Scan for the cell matching the given text and deliver its [X, Y] coordinate at center. 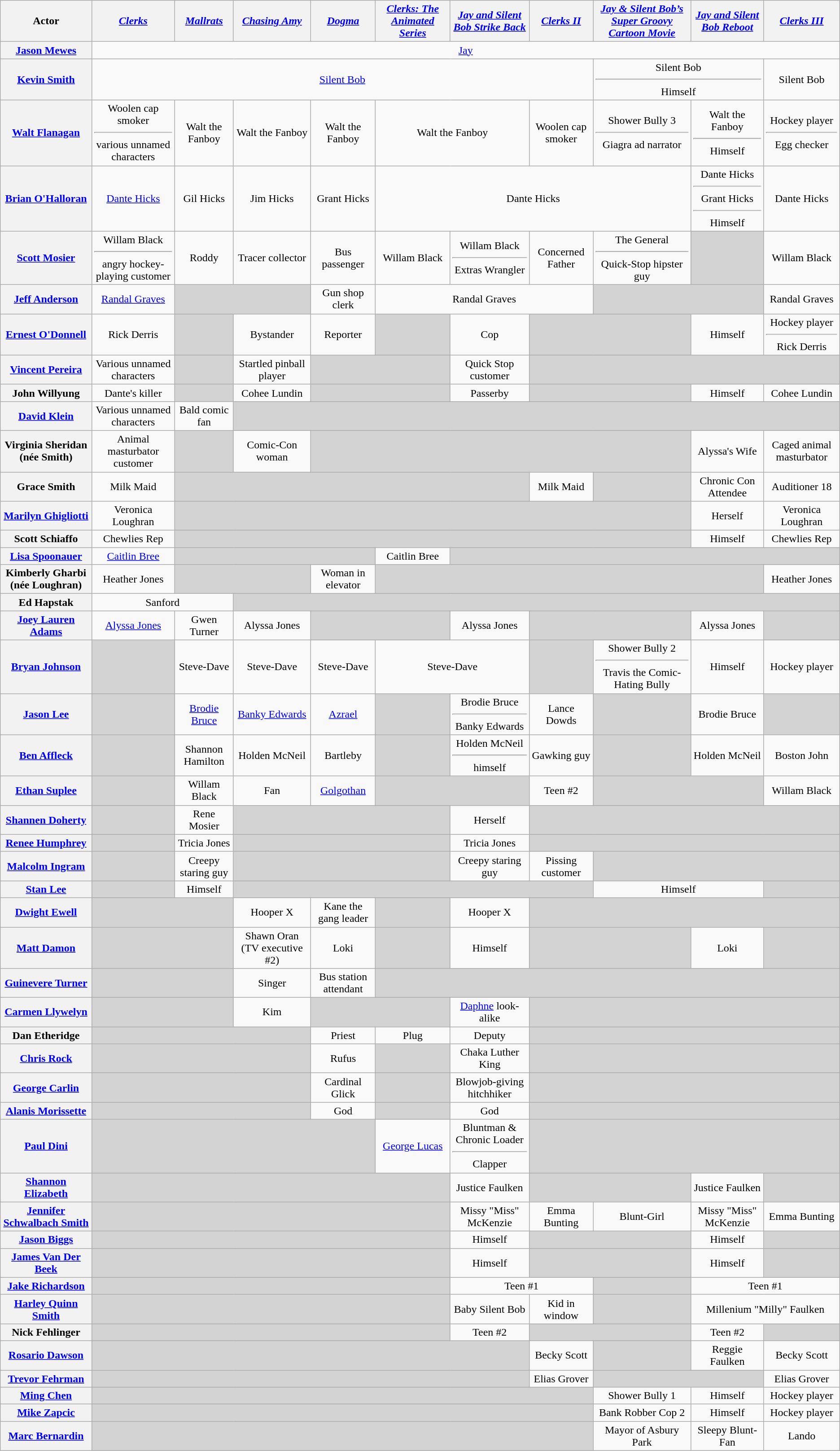
Sanford [162, 602]
Tracer collector [272, 258]
Lance Dowds [561, 714]
Vincent Pereira [46, 370]
Bryan Johnson [46, 667]
Dan Etheridge [46, 1035]
Brian O'Halloran [46, 198]
Shower Bully 2Travis the Comic-Hating Bully [642, 667]
Shannen Doherty [46, 820]
Guinevere Turner [46, 983]
Jennifer Schwalbach Smith [46, 1216]
Clerks: The Animated Series [413, 21]
Kimberly Gharbi (née Loughran) [46, 579]
Holden McNeilhimself [490, 755]
Matt Damon [46, 948]
Ben Affleck [46, 755]
Cardinal Glick [343, 1088]
Chronic Con Attendee [727, 487]
Kim [272, 1013]
Golgothan [343, 791]
Daphne look-alike [490, 1013]
Trevor Fehrman [46, 1378]
Willam BlackExtras Wrangler [490, 258]
Dwight Ewell [46, 912]
Chaka Luther King [490, 1058]
Blowjob-giving hitchhiker [490, 1088]
Sleepy Blunt-Fan [727, 1436]
Rene Mosier [204, 820]
Bluntman & Chronic LoaderClapper [490, 1146]
Joey Lauren Adams [46, 626]
Shannon Elizabeth [46, 1188]
Reporter [343, 334]
Shannon Hamilton [204, 755]
Passerby [490, 393]
The GeneralQuick-Stop hipster guy [642, 258]
Nick Fehlinger [46, 1332]
Clerks [133, 21]
Actor [46, 21]
Brodie BruceBanky Edwards [490, 714]
Hockey playerEgg checker [801, 133]
Mallrats [204, 21]
Marc Bernardin [46, 1436]
Virginia Sheridan (née Smith) [46, 451]
Quick Stop customer [490, 370]
Jason Mewes [46, 50]
Harley Quinn Smith [46, 1309]
Hockey playerRick Derris [801, 334]
Dante HicksGrant HicksHimself [727, 198]
George Lucas [413, 1146]
Alanis Morissette [46, 1111]
Millenium "Milly" Faulken [766, 1309]
Shower Bully 3Giagra ad narrator [642, 133]
Bystander [272, 334]
Ming Chen [46, 1396]
Jason Lee [46, 714]
Plug [413, 1035]
Baby Silent Bob [490, 1309]
Ernest O'Donnell [46, 334]
Renee Humphrey [46, 843]
Woolen cap smokervarious unnamed characters [133, 133]
David Klein [46, 416]
Shower Bully 1 [642, 1396]
Malcolm Ingram [46, 866]
Jeff Anderson [46, 299]
Shawn Oran (TV executive #2) [272, 948]
Clerks II [561, 21]
Blunt-Girl [642, 1216]
Boston John [801, 755]
Startled pinball player [272, 370]
James Van Der Beek [46, 1263]
Kid in window [561, 1309]
Bald comic fan [204, 416]
Jay and Silent Bob Strike Back [490, 21]
Jay [466, 50]
Bartleby [343, 755]
John Willyung [46, 393]
Rufus [343, 1058]
Jay & Silent Bob’s Super Groovy Cartoon Movie [642, 21]
Animal masturbator customer [133, 451]
Fan [272, 791]
Singer [272, 983]
Chasing Amy [272, 21]
Priest [343, 1035]
Walt the FanboyHimself [727, 133]
Mayor of Asbury Park [642, 1436]
Roddy [204, 258]
Gwen Turner [204, 626]
Concerned Father [561, 258]
Deputy [490, 1035]
Marilyn Ghigliotti [46, 516]
Carmen Llywelyn [46, 1013]
Chris Rock [46, 1058]
Rick Derris [133, 334]
Woman in elevator [343, 579]
Pissing customer [561, 866]
Azrael [343, 714]
Scott Mosier [46, 258]
Alyssa's Wife [727, 451]
Caged animal masturbator [801, 451]
Jason Biggs [46, 1240]
Lando [801, 1436]
Ed Hapstak [46, 602]
Kevin Smith [46, 79]
Gun shop clerk [343, 299]
Rosario Dawson [46, 1355]
Banky Edwards [272, 714]
Dogma [343, 21]
Auditioner 18 [801, 487]
Dante's killer [133, 393]
Grant Hicks [343, 198]
Jim Hicks [272, 198]
Bus passenger [343, 258]
Gil Hicks [204, 198]
Stan Lee [46, 889]
Jay and Silent Bob Reboot [727, 21]
Walt Flanagan [46, 133]
Gawking guy [561, 755]
Bus station attendant [343, 983]
Kane the gang leader [343, 912]
Lisa Spoonauer [46, 556]
Paul Dini [46, 1146]
Reggie Faulken [727, 1355]
Jake Richardson [46, 1286]
Mike Zapcic [46, 1413]
Bank Robber Cop 2 [642, 1413]
Grace Smith [46, 487]
Willam Blackangry hockey-playing customer [133, 258]
Cop [490, 334]
Silent BobHimself [678, 79]
Clerks III [801, 21]
Comic-Con woman [272, 451]
Woolen cap smoker [561, 133]
George Carlin [46, 1088]
Scott Schiaffo [46, 539]
Ethan Suplee [46, 791]
